Provide the [X, Y] coordinate of the cell's center where the given text is located.  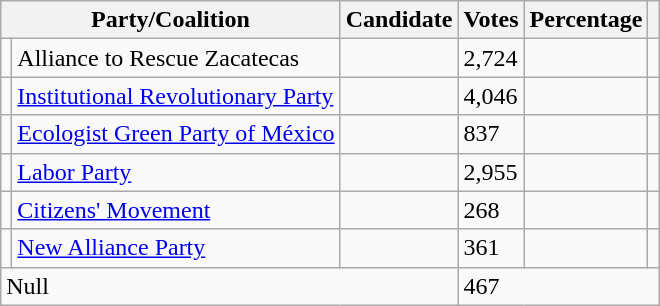
Candidate [399, 20]
Labor Party [176, 172]
4,046 [491, 96]
New Alliance Party [176, 248]
Alliance to Rescue Zacatecas [176, 58]
2,724 [491, 58]
Null [230, 286]
Percentage [586, 20]
467 [558, 286]
Citizens' Movement [176, 210]
2,955 [491, 172]
Party/Coalition [170, 20]
Ecologist Green Party of México [176, 134]
837 [491, 134]
Votes [491, 20]
361 [491, 248]
Institutional Revolutionary Party [176, 96]
268 [491, 210]
